Identify which cell holds the provided text, then report its [x, y] central coordinate. 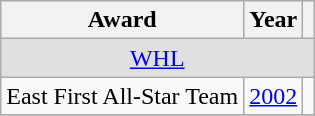
Award [122, 20]
East First All-Star Team [122, 96]
2002 [274, 96]
WHL [158, 58]
Year [274, 20]
